Determine the (X, Y) coordinate at the center of the cell enclosing the given text.  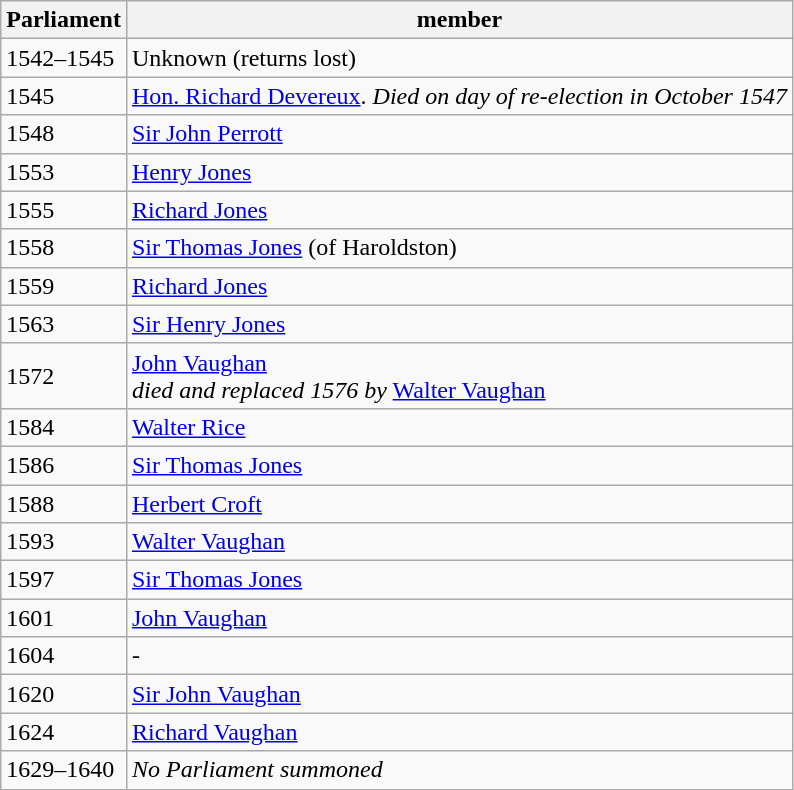
Unknown (returns lost) (459, 58)
1624 (64, 732)
1593 (64, 542)
1558 (64, 248)
Richard Vaughan (459, 732)
Sir John Vaughan (459, 694)
Sir Thomas Jones (of Haroldston) (459, 248)
1620 (64, 694)
1584 (64, 427)
Sir Henry Jones (459, 324)
1542–1545 (64, 58)
Walter Vaughan (459, 542)
1588 (64, 503)
1555 (64, 210)
1572 (64, 376)
Sir John Perrott (459, 134)
1563 (64, 324)
Walter Rice (459, 427)
Henry Jones (459, 172)
1597 (64, 580)
Parliament (64, 20)
member (459, 20)
- (459, 656)
1553 (64, 172)
John Vaughan (459, 618)
1559 (64, 286)
1548 (64, 134)
Hon. Richard Devereux. Died on day of re-election in October 1547 (459, 96)
1545 (64, 96)
1629–1640 (64, 770)
Herbert Croft (459, 503)
1604 (64, 656)
No Parliament summoned (459, 770)
1586 (64, 465)
1601 (64, 618)
John Vaughan died and replaced 1576 by Walter Vaughan (459, 376)
